Search for the cell housing the specified text and yield its [X, Y] center coordinate. 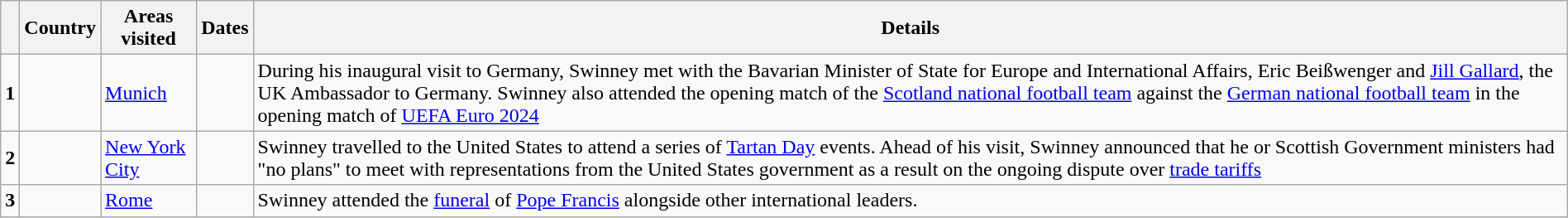
Areas visited [149, 28]
3 [10, 201]
Details [910, 28]
Swinney attended the funeral of Pope Francis alongside other international leaders. [910, 201]
Munich [149, 93]
Country [60, 28]
New York City [149, 157]
2 [10, 157]
Dates [225, 28]
1 [10, 93]
Rome [149, 201]
